Provide the [X, Y] coordinate of the cell's center where the given text is located.  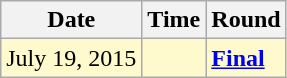
Time [174, 20]
July 19, 2015 [72, 58]
Round [246, 20]
Date [72, 20]
Final [246, 58]
